Search for the cell housing the specified text and yield its (X, Y) center coordinate. 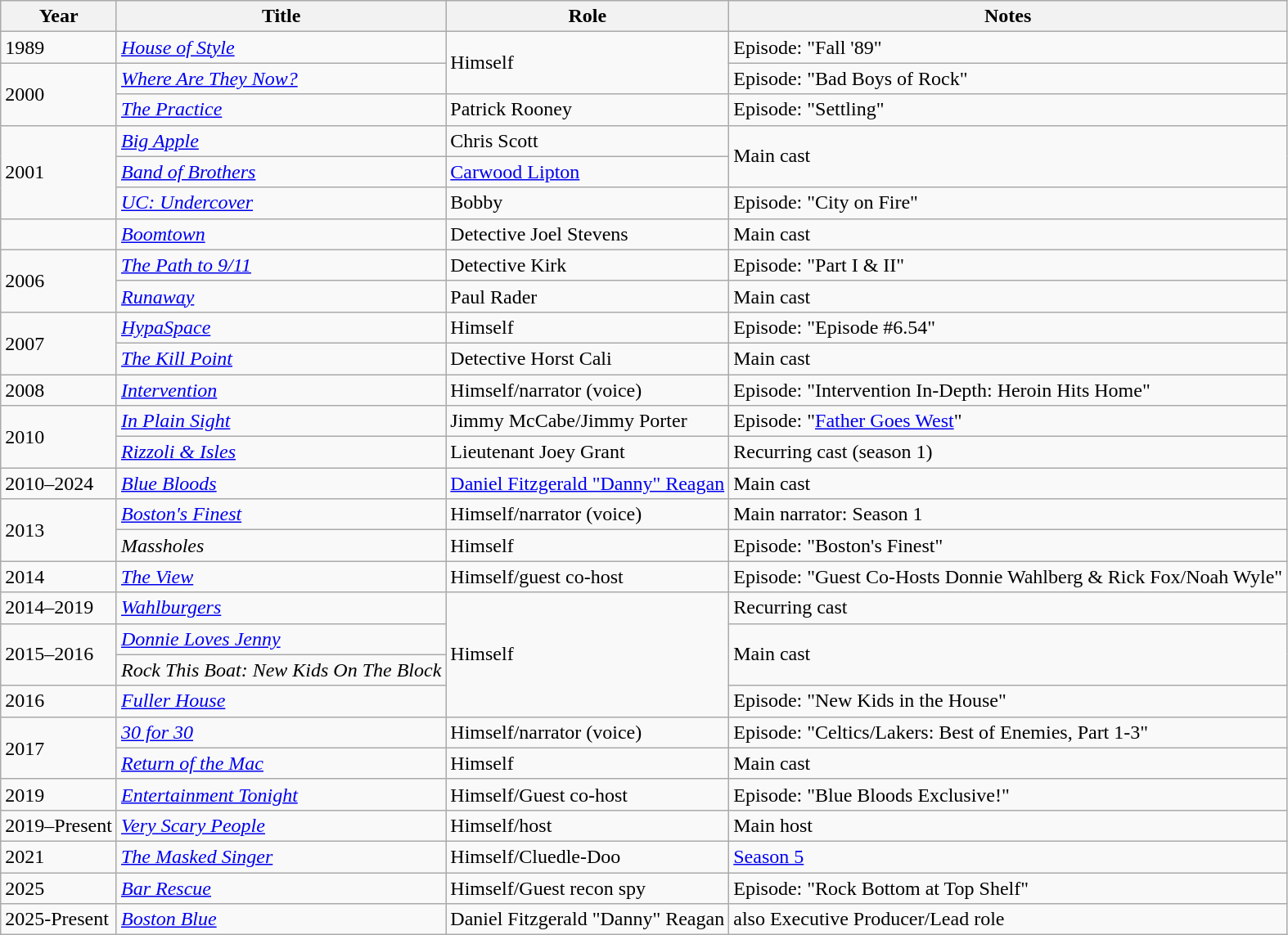
Bobby (588, 203)
The Kill Point (281, 358)
Himself/Guest recon spy (588, 888)
Season 5 (1008, 856)
Detective Horst Cali (588, 358)
The Path to 9/11 (281, 265)
2010 (59, 437)
Patrick Rooney (588, 110)
HypaSpace (281, 327)
Paul Rader (588, 296)
Episode: "Guest Co-Hosts Donnie Wahlberg & Rick Fox/Noah Wyle" (1008, 577)
1989 (59, 47)
Big Apple (281, 141)
Episode: "Celtics/Lakers: Best of Enemies, Part 1-3" (1008, 732)
Lieutenant Joey Grant (588, 452)
The Practice (281, 110)
Episode: "City on Fire" (1008, 203)
In Plain Sight (281, 421)
2007 (59, 343)
2001 (59, 172)
2015–2016 (59, 654)
2025-Present (59, 919)
Rock This Boat: New Kids On The Block (281, 670)
2025 (59, 888)
Main host (1008, 825)
2008 (59, 390)
Detective Kirk (588, 265)
Himself/Cluedle-Doo (588, 856)
The Masked Singer (281, 856)
Role (588, 16)
Episode: "Bad Boys of Rock" (1008, 79)
Episode: "New Kids in the House" (1008, 701)
Episode: "Intervention In-Depth: Heroin Hits Home" (1008, 390)
Boston's Finest (281, 515)
2019–Present (59, 825)
Episode: "Settling" (1008, 110)
2014 (59, 577)
Himself/Guest co-host (588, 794)
Detective Joel Stevens (588, 234)
Episode: "Boston's Finest" (1008, 546)
2016 (59, 701)
2021 (59, 856)
Episode: "Blue Bloods Exclusive!" (1008, 794)
2017 (59, 748)
Runaway (281, 296)
The View (281, 577)
Intervention (281, 390)
2014–2019 (59, 608)
Episode: "Episode #6.54" (1008, 327)
Blue Bloods (281, 483)
Wahlburgers (281, 608)
Donnie Loves Jenny (281, 639)
Episode: "Part I & II" (1008, 265)
Boomtown (281, 234)
Notes (1008, 16)
2006 (59, 281)
also Executive Producer/Lead role (1008, 919)
Carwood Lipton (588, 172)
Where Are They Now? (281, 79)
Fuller House (281, 701)
Recurring cast (1008, 608)
2010–2024 (59, 483)
Band of Brothers (281, 172)
2019 (59, 794)
Entertainment Tonight (281, 794)
Bar Rescue (281, 888)
Boston Blue (281, 919)
Episode: "Rock Bottom at Top Shelf" (1008, 888)
House of Style (281, 47)
Episode: "Fall '89" (1008, 47)
Very Scary People (281, 825)
Title (281, 16)
Rizzoli & Isles (281, 452)
Recurring cast (season 1) (1008, 452)
Episode: "Father Goes West" (1008, 421)
UC: Undercover (281, 203)
Himself/guest co-host (588, 577)
2000 (59, 94)
Massholes (281, 546)
Main narrator: Season 1 (1008, 515)
30 for 30 (281, 732)
Return of the Mac (281, 763)
Jimmy McCabe/Jimmy Porter (588, 421)
2013 (59, 530)
Chris Scott (588, 141)
Year (59, 16)
Himself/host (588, 825)
